Detect which cell encompasses the target text, then output its (X, Y) center coordinate. 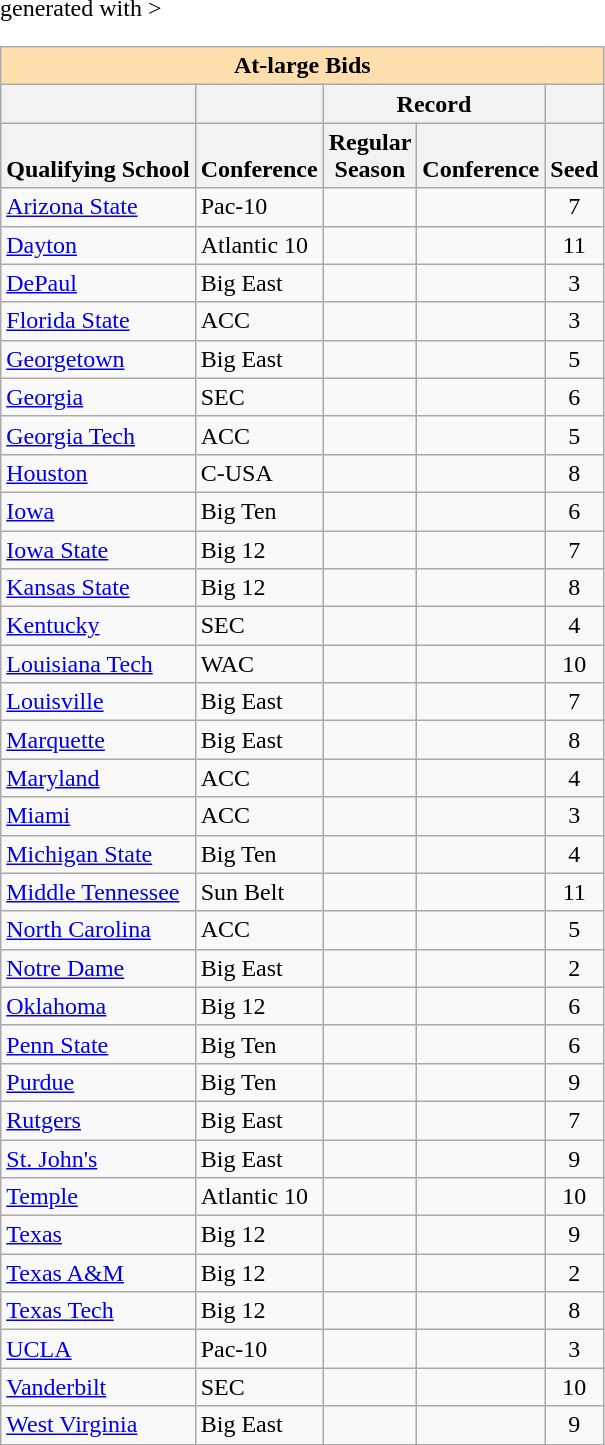
Texas (98, 1235)
Georgia (98, 397)
At-large Bids (302, 66)
Notre Dame (98, 968)
Iowa (98, 511)
Middle Tennessee (98, 892)
Maryland (98, 778)
DePaul (98, 283)
WAC (259, 664)
UCLA (98, 1349)
Arizona State (98, 207)
Rutgers (98, 1120)
Dayton (98, 245)
Michigan State (98, 854)
Houston (98, 473)
Regular Season (370, 156)
North Carolina (98, 930)
Purdue (98, 1082)
C-USA (259, 473)
St. John's (98, 1159)
Kentucky (98, 626)
Florida State (98, 321)
Georgetown (98, 359)
Temple (98, 1197)
Georgia Tech (98, 435)
West Virginia (98, 1425)
Louisville (98, 702)
Vanderbilt (98, 1387)
Oklahoma (98, 1006)
Qualifying School (98, 156)
Texas A&M (98, 1273)
Texas Tech (98, 1311)
Record (434, 104)
Marquette (98, 740)
Miami (98, 816)
Iowa State (98, 549)
Sun Belt (259, 892)
Louisiana Tech (98, 664)
Penn State (98, 1044)
Kansas State (98, 588)
Seed (574, 156)
